Return the (x, y) coordinate for the center point of the cell that contains the specified text.  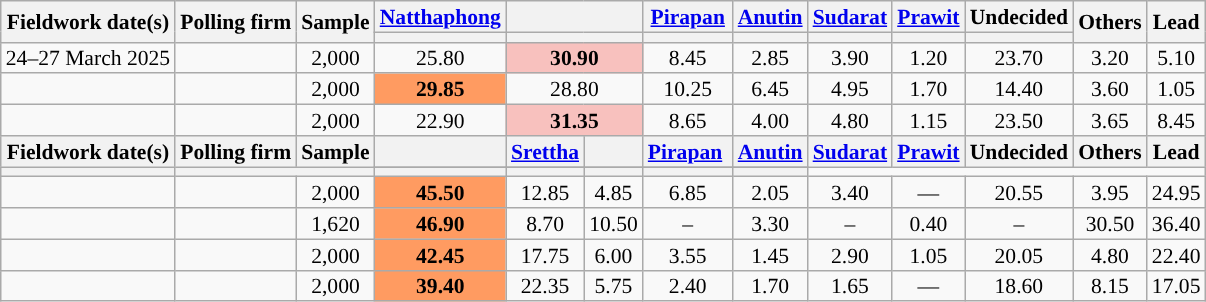
22.35 (545, 286)
4.95 (850, 90)
36.40 (1176, 224)
4.85 (614, 192)
3.40 (850, 192)
3.95 (1110, 192)
3.55 (688, 254)
2.05 (770, 192)
2.40 (688, 286)
1.15 (928, 120)
8.15 (1110, 286)
10.50 (614, 224)
1.65 (850, 286)
3.30 (770, 224)
46.90 (440, 224)
10.25 (688, 90)
6.45 (770, 90)
1.20 (928, 58)
23.70 (1019, 58)
45.50 (440, 192)
22.90 (440, 120)
5.75 (614, 286)
20.05 (1019, 254)
30.50 (1110, 224)
5.10 (1176, 58)
20.55 (1019, 192)
3.65 (1110, 120)
14.40 (1019, 90)
3.90 (850, 58)
22.40 (1176, 254)
0.40 (928, 224)
6.85 (688, 192)
1,620 (335, 224)
3.20 (1110, 58)
39.40 (440, 286)
8.65 (688, 120)
18.60 (1019, 286)
Srettha (545, 152)
24.95 (1176, 192)
2.90 (850, 254)
17.05 (1176, 286)
23.50 (1019, 120)
31.35 (574, 120)
24–27 March 2025 (88, 58)
6.00 (614, 254)
17.75 (545, 254)
30.90 (574, 58)
2.85 (770, 58)
12.85 (545, 192)
25.80 (440, 58)
4.00 (770, 120)
3.60 (1110, 90)
1.45 (770, 254)
42.45 (440, 254)
8.70 (545, 224)
Natthaphong (440, 16)
29.85 (440, 90)
28.80 (574, 90)
